Identify which cell holds the provided text, then report its (x, y) central coordinate. 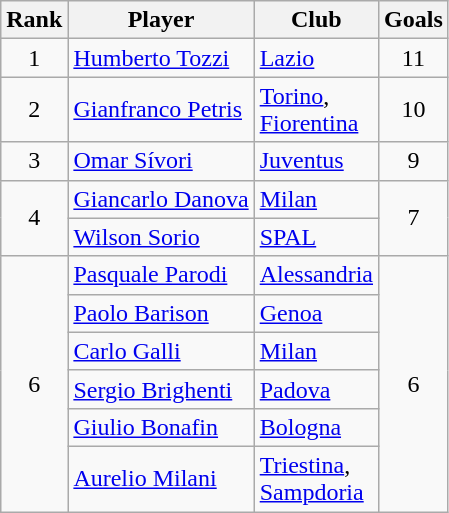
Club (316, 20)
Triestina, Sampdoria (316, 478)
2 (34, 110)
Carlo Galli (161, 351)
Paolo Barison (161, 313)
Lazio (316, 58)
Bologna (316, 427)
Omar Sívori (161, 161)
Giancarlo Danova (161, 199)
10 (414, 110)
Juventus (316, 161)
Player (161, 20)
Giulio Bonafin (161, 427)
Genoa (316, 313)
Alessandria (316, 275)
Rank (34, 20)
Wilson Sorio (161, 237)
7 (414, 218)
9 (414, 161)
4 (34, 218)
Pasquale Parodi (161, 275)
Aurelio Milani (161, 478)
Torino,Fiorentina (316, 110)
11 (414, 58)
Goals (414, 20)
Padova (316, 389)
Humberto Tozzi (161, 58)
Sergio Brighenti (161, 389)
1 (34, 58)
3 (34, 161)
Gianfranco Petris (161, 110)
SPAL (316, 237)
